From the cell containing the given text, extract its center point as [X, Y] coordinate. 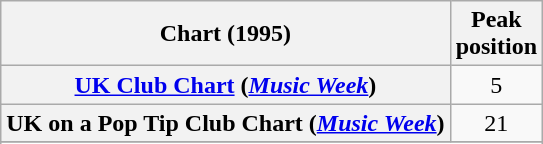
Peakposition [496, 34]
UK on a Pop Tip Club Chart (Music Week) [226, 123]
5 [496, 85]
Chart (1995) [226, 34]
21 [496, 123]
UK Club Chart (Music Week) [226, 85]
